Capture the cell that displays the provided text and extract its (x, y) central coordinate. 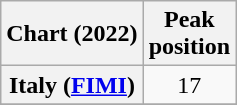
Peakposition (189, 34)
Chart (2022) (72, 34)
Italy (FIMI) (72, 85)
17 (189, 85)
